Locate the cell with the specified text and output its [X, Y] center coordinate. 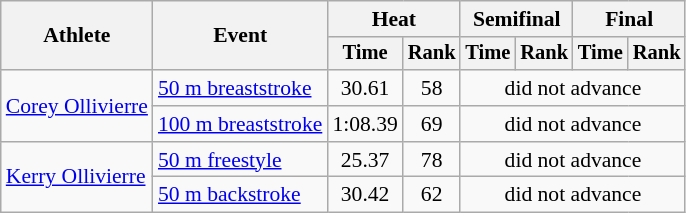
30.61 [364, 88]
25.37 [364, 160]
78 [432, 160]
50 m freestyle [240, 160]
69 [432, 124]
Final [629, 19]
Athlete [77, 36]
Semifinal [516, 19]
1:08.39 [364, 124]
Corey Ollivierre [77, 106]
58 [432, 88]
Heat [394, 19]
100 m breaststroke [240, 124]
62 [432, 195]
50 m backstroke [240, 195]
Event [240, 36]
30.42 [364, 195]
50 m breaststroke [240, 88]
Kerry Ollivierre [77, 178]
